Detect which cell encompasses the target text, then output its [X, Y] center coordinate. 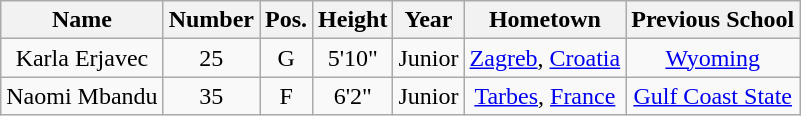
Gulf Coast State [713, 96]
Name [82, 20]
25 [211, 58]
Hometown [545, 20]
Naomi Mbandu [82, 96]
35 [211, 96]
Wyoming [713, 58]
Previous School [713, 20]
G [286, 58]
6'2" [353, 96]
F [286, 96]
Pos. [286, 20]
Tarbes, France [545, 96]
5'10" [353, 58]
Number [211, 20]
Height [353, 20]
Karla Erjavec [82, 58]
Year [428, 20]
Zagreb, Croatia [545, 58]
